Locate the cell with the specified text and output its (X, Y) center coordinate. 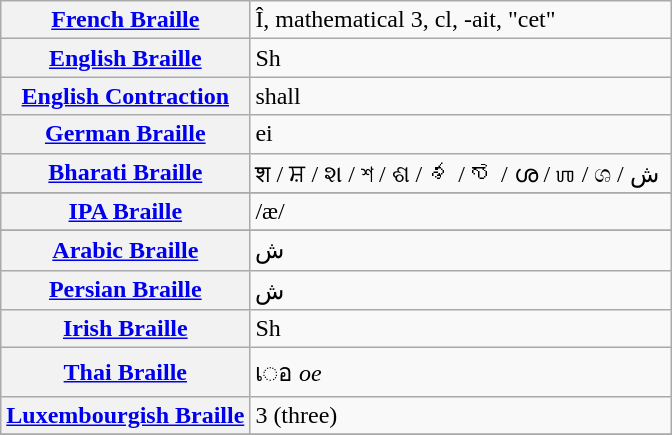
Irish Braille (126, 329)
English Contraction (126, 96)
Luxembourgish Braille (126, 415)
Thai Braille (126, 372)
English Braille (126, 58)
IPA Braille (126, 212)
shall (460, 96)
ei (460, 134)
Bharati Braille (126, 173)
Arabic Braille (126, 251)
Î, mathematical 3, cl, -ait, "cet" (460, 20)
3 (three) (460, 415)
French Braille (126, 20)
श / ਸ਼ / શ / শ / ଶ / శ / ಶ / ശ / ஶ / ශ / ش ‎ (460, 173)
/æ/ (460, 212)
เ◌อ oe (460, 372)
German Braille (126, 134)
Persian Braille (126, 290)
